From the cell containing the given text, extract its center point as [X, Y] coordinate. 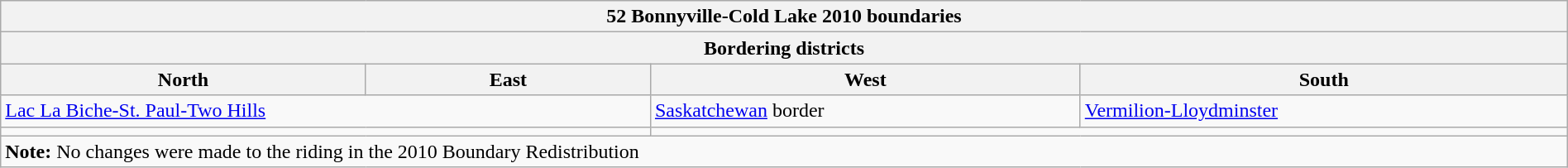
West [865, 79]
Vermilion-Lloydminster [1323, 111]
52 Bonnyville-Cold Lake 2010 boundaries [784, 17]
East [508, 79]
North [184, 79]
Note: No changes were made to the riding in the 2010 Boundary Redistribution [784, 151]
Saskatchewan border [865, 111]
Lac La Biche-St. Paul-Two Hills [326, 111]
Bordering districts [784, 48]
South [1323, 79]
